Detect which cell encompasses the target text, then output its [x, y] center coordinate. 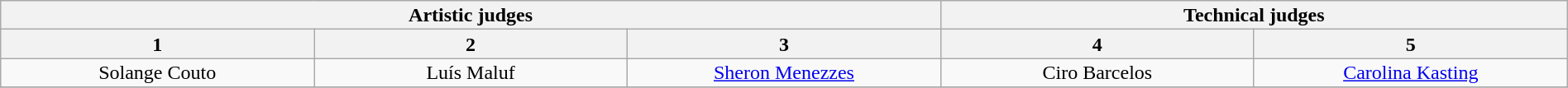
Carolina Kasting [1411, 72]
Sheron Menezzes [784, 72]
Solange Couto [157, 72]
Artistic judges [471, 15]
1 [157, 44]
2 [471, 44]
5 [1411, 44]
4 [1097, 44]
Ciro Barcelos [1097, 72]
Technical judges [1254, 15]
Luís Maluf [471, 72]
3 [784, 44]
